Search for the cell housing the specified text and yield its (X, Y) center coordinate. 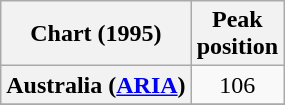
Peakposition (237, 34)
Australia (ARIA) (96, 85)
Chart (1995) (96, 34)
106 (237, 85)
